Output the (x, y) coordinate of the center of the cell containing the given text.  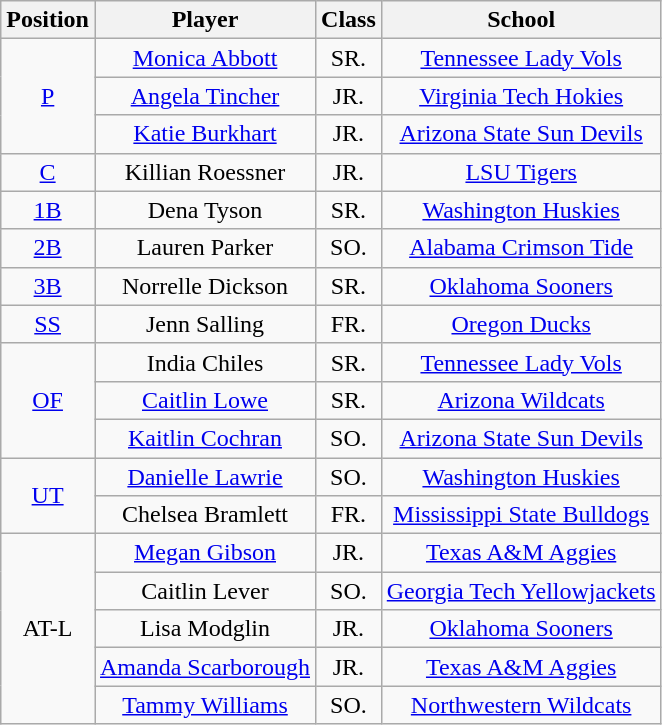
Amanda Scarborough (204, 667)
Caitlin Lever (204, 591)
Norrelle Dickson (204, 286)
Megan Gibson (204, 553)
P (48, 96)
Angela Tincher (204, 96)
Player (204, 20)
Danielle Lawrie (204, 477)
Class (349, 20)
Lauren Parker (204, 248)
3B (48, 286)
Virginia Tech Hokies (521, 96)
Tammy Williams (204, 705)
Monica Abbott (204, 58)
UT (48, 496)
India Chiles (204, 362)
2B (48, 248)
Oregon Ducks (521, 324)
Katie Burkhart (204, 134)
Position (48, 20)
AT-L (48, 629)
Lisa Modglin (204, 629)
1B (48, 210)
C (48, 172)
School (521, 20)
Arizona Wildcats (521, 400)
OF (48, 400)
Georgia Tech Yellowjackets (521, 591)
Alabama Crimson Tide (521, 248)
Chelsea Bramlett (204, 515)
Caitlin Lowe (204, 400)
Jenn Salling (204, 324)
LSU Tigers (521, 172)
Dena Tyson (204, 210)
Killian Roessner (204, 172)
Northwestern Wildcats (521, 705)
Kaitlin Cochran (204, 438)
SS (48, 324)
Mississippi State Bulldogs (521, 515)
